From the cell containing the given text, extract its center point as [X, Y] coordinate. 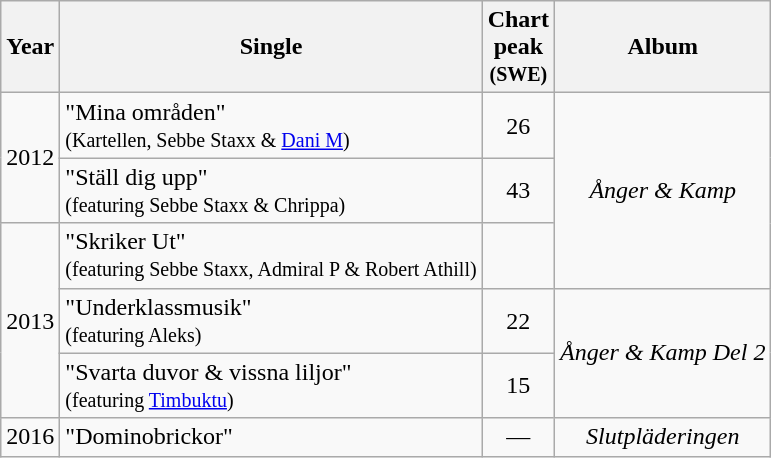
15 [518, 386]
2013 [30, 320]
— [518, 437]
Single [271, 47]
26 [518, 126]
2012 [30, 158]
"Mina områden" (Kartellen, Sebbe Staxx & Dani M) [271, 126]
"Underklassmusik"(featuring Aleks) [271, 320]
Year [30, 47]
43 [518, 190]
"Skriker Ut"(featuring Sebbe Staxx, Admiral P & Robert Athill) [271, 256]
Slutpläderingen [663, 437]
"Ställ dig upp"(featuring Sebbe Staxx & Chrippa) [271, 190]
Ånger & Kamp [663, 190]
"Dominobrickor" [271, 437]
"Svarta duvor & vissna liljor"(featuring Timbuktu) [271, 386]
Chart peak(SWE) [518, 47]
Album [663, 47]
2016 [30, 437]
Ånger & Kamp Del 2 [663, 353]
22 [518, 320]
